Output the (x, y) coordinate of the center of the cell containing the given text.  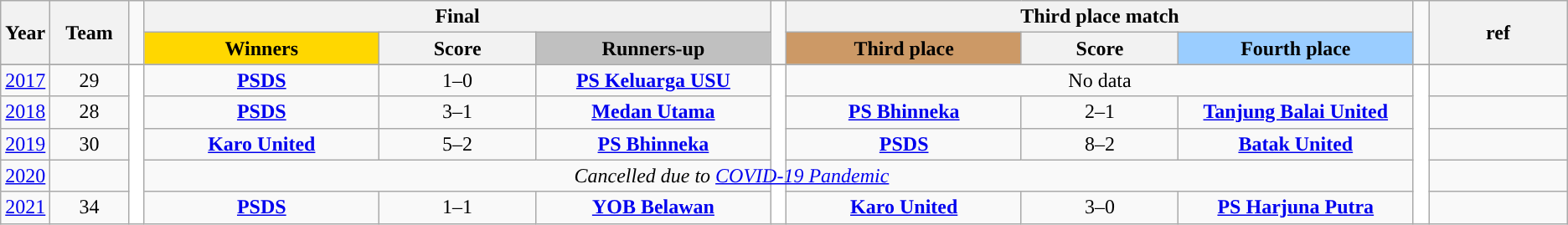
Third place match (1100, 17)
3–1 (457, 112)
5–2 (457, 144)
YOB Belawan (653, 207)
1–1 (457, 207)
30 (90, 144)
28 (90, 112)
8–2 (1099, 144)
Team (90, 33)
29 (90, 80)
PS Harjuna Putra (1297, 207)
2017 (25, 80)
ref (1498, 33)
1–0 (457, 80)
Year (25, 33)
2018 (25, 112)
Medan Utama (653, 112)
Fourth place (1297, 49)
Winners (261, 49)
PS Keluarga USU (653, 80)
Final (457, 17)
Runners-up (653, 49)
No data (1100, 80)
2021 (25, 207)
2019 (25, 144)
2–1 (1099, 112)
3–0 (1099, 207)
Cancelled due to COVID-19 Pandemic (732, 176)
Batak United (1297, 144)
Tanjung Balai United (1297, 112)
2020 (25, 176)
34 (90, 207)
Third place (905, 49)
